Pinpoint the cell where the given text exists, returning its (x, y) midpoint coordinate. 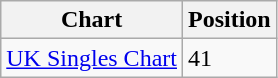
Position (229, 20)
41 (229, 58)
UK Singles Chart (92, 58)
Chart (92, 20)
